Output the [x, y] coordinate of the center of the cell containing the given text.  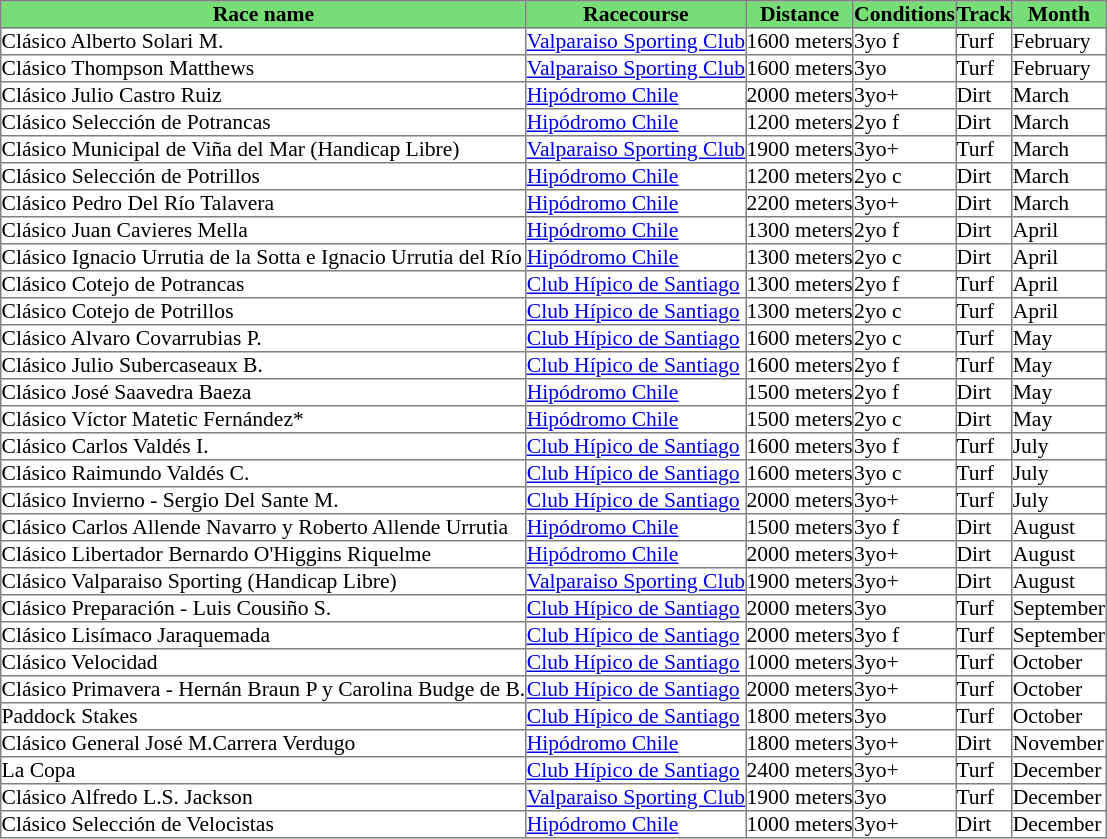
Conditions [904, 14]
Clásico Ignacio Urrutia de la Sotta e Ignacio Urrutia del Río [264, 258]
Clásico Preparación - Luis Cousiño S. [264, 608]
Clásico Víctor Matetic Fernández* [264, 420]
Clásico Pedro Del Río Talavera [264, 204]
Clásico Carlos Valdés I. [264, 446]
Clásico Municipal de Viña del Mar (Handicap Libre) [264, 150]
Clásico Julio Subercaseaux B. [264, 366]
Clásico José Saavedra Baeza [264, 392]
3yo c [904, 474]
Clásico Juan Cavieres Mella [264, 230]
Clásico Velocidad [264, 662]
Clásico Carlos Allende Navarro y Roberto Allende Urrutia [264, 528]
Track [984, 14]
Clásico Thompson Matthews [264, 68]
Clásico Invierno - Sergio Del Sante M. [264, 500]
Clásico Alberto Solari M. [264, 42]
Clásico Selección de Potrancas [264, 122]
La Copa [264, 770]
Clásico Valparaiso Sporting (Handicap Libre) [264, 582]
November [1059, 744]
Distance [800, 14]
Clásico Julio Castro Ruiz [264, 96]
2400 meters [800, 770]
Clásico General José M.Carrera Verdugo [264, 744]
Clásico Cotejo de Potrancas [264, 284]
Clásico Selección de Potrillos [264, 176]
Clásico Raimundo Valdés C. [264, 474]
Month [1059, 14]
Clásico Alfredo L.S. Jackson [264, 798]
Racecourse [636, 14]
Clásico Primavera - Hernán Braun P y Carolina Budge de B. [264, 690]
Clásico Cotejo de Potrillos [264, 312]
Clásico Lisímaco Jaraquemada [264, 636]
2200 meters [800, 204]
Race name [264, 14]
Clásico Selección de Velocistas [264, 824]
Clásico Alvaro Covarrubias P. [264, 338]
Paddock Stakes [264, 716]
Clásico Libertador Bernardo O'Higgins Riquelme [264, 554]
